Capture the cell that displays the provided text and extract its (X, Y) central coordinate. 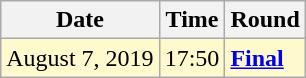
Time (192, 20)
17:50 (192, 58)
Date (80, 20)
Final (265, 58)
August 7, 2019 (80, 58)
Round (265, 20)
